Return the [x, y] coordinate for the center point of the cell that contains the specified text.  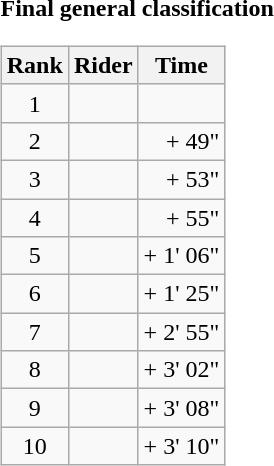
+ 55" [182, 217]
1 [34, 103]
8 [34, 370]
+ 49" [182, 141]
7 [34, 332]
9 [34, 408]
+ 53" [182, 179]
5 [34, 256]
Rank [34, 65]
3 [34, 179]
6 [34, 294]
2 [34, 141]
+ 3' 10" [182, 446]
+ 1' 25" [182, 294]
+ 3' 08" [182, 408]
4 [34, 217]
+ 3' 02" [182, 370]
Time [182, 65]
10 [34, 446]
+ 1' 06" [182, 256]
Rider [103, 65]
+ 2' 55" [182, 332]
